Locate the cell with the specified text and output its (X, Y) center coordinate. 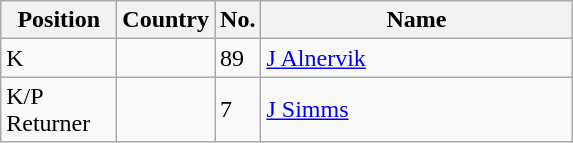
K (59, 58)
Position (59, 20)
7 (238, 110)
89 (238, 58)
No. (238, 20)
Country (166, 20)
Name (416, 20)
J Alnervik (416, 58)
K/P Returner (59, 110)
J Simms (416, 110)
